Provide the (x, y) coordinate of the cell's center where the given text is located.  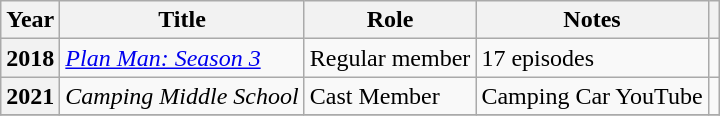
17 episodes (592, 58)
Role (390, 20)
Plan Man: Season 3 (182, 58)
Regular member (390, 58)
Camping Car YouTube (592, 96)
2021 (30, 96)
Notes (592, 20)
Cast Member (390, 96)
2018 (30, 58)
Title (182, 20)
Year (30, 20)
Camping Middle School (182, 96)
